Return the (X, Y) coordinate for the center point of the cell that contains the specified text.  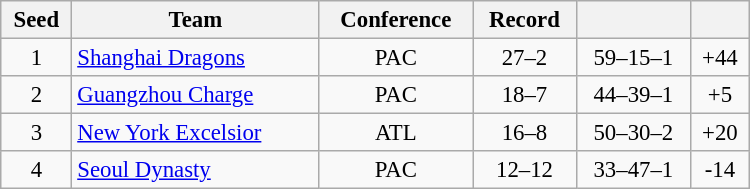
Seed (36, 20)
33–47–1 (633, 170)
12–12 (524, 170)
2 (36, 95)
1 (36, 58)
-14 (720, 170)
New York Excelsior (196, 133)
Guangzhou Charge (196, 95)
Seoul Dynasty (196, 170)
+5 (720, 95)
Team (196, 20)
44–39–1 (633, 95)
ATL (396, 133)
50–30–2 (633, 133)
18–7 (524, 95)
4 (36, 170)
3 (36, 133)
+44 (720, 58)
Shanghai Dragons (196, 58)
59–15–1 (633, 58)
16–8 (524, 133)
Conference (396, 20)
+20 (720, 133)
27–2 (524, 58)
Record (524, 20)
